Return the (x, y) coordinate for the center point of the cell that contains the specified text.  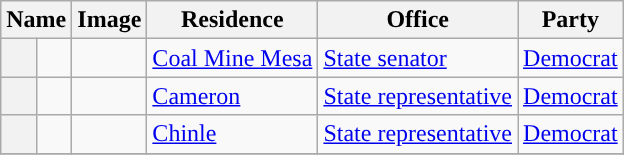
Party (571, 20)
Image (110, 20)
Residence (232, 20)
State senator (418, 58)
Cameron (232, 96)
Name (36, 20)
Office (418, 20)
Coal Mine Mesa (232, 58)
Chinle (232, 134)
